Detect which cell encompasses the target text, then output its (x, y) center coordinate. 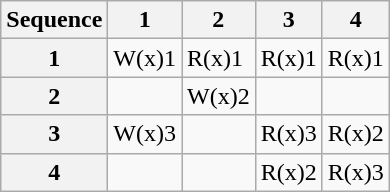
Sequence (54, 20)
W(x)2 (219, 96)
W(x)3 (145, 134)
W(x)1 (145, 58)
